Capture the cell that displays the provided text and extract its (X, Y) central coordinate. 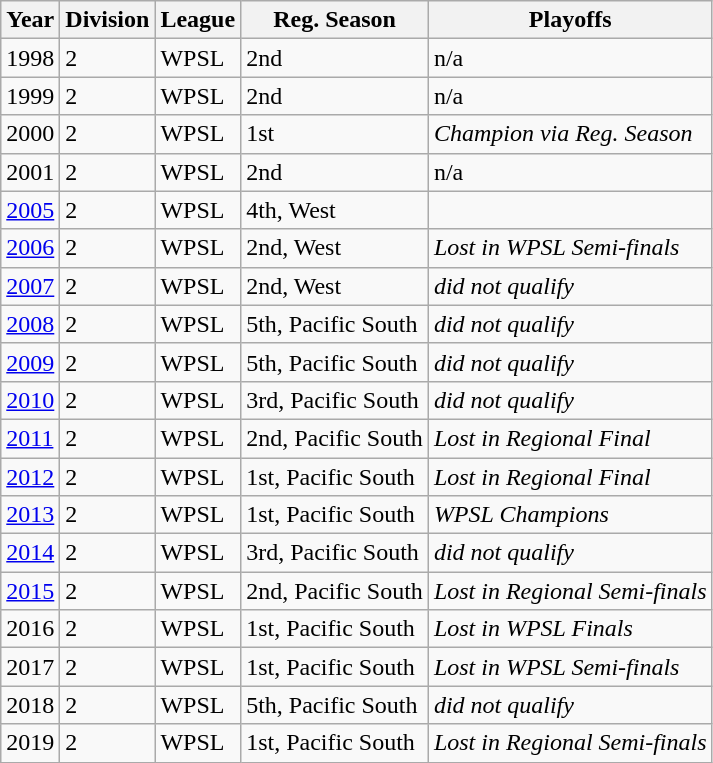
League (198, 20)
2012 (30, 477)
1st (335, 134)
Division (108, 20)
2000 (30, 134)
2007 (30, 286)
2014 (30, 553)
2011 (30, 438)
Champion via Reg. Season (570, 134)
2013 (30, 515)
2005 (30, 210)
2019 (30, 743)
2018 (30, 705)
Reg. Season (335, 20)
4th, West (335, 210)
2009 (30, 362)
2017 (30, 667)
1999 (30, 96)
Lost in WPSL Finals (570, 629)
2016 (30, 629)
Year (30, 20)
2010 (30, 400)
2001 (30, 172)
WPSL Champions (570, 515)
1998 (30, 58)
2015 (30, 591)
Playoffs (570, 20)
2008 (30, 324)
2006 (30, 248)
